Extract the (x, y) coordinate from the center of the cell holding the provided text.  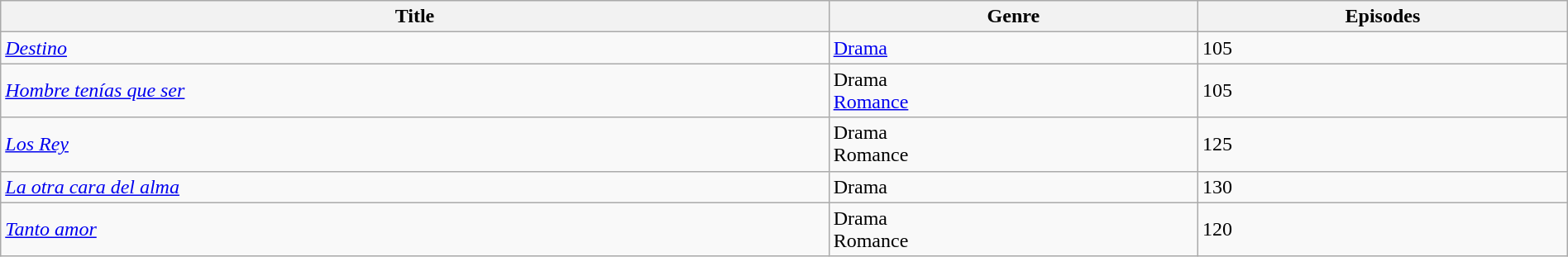
130 (1383, 187)
Los Rey (415, 144)
120 (1383, 230)
Genre (1013, 17)
La otra cara del alma (415, 187)
Tanto amor (415, 230)
Title (415, 17)
Episodes (1383, 17)
125 (1383, 144)
Destino (415, 48)
Hombre tenías que ser (415, 91)
